From the cell containing the given text, extract its center point as (x, y) coordinate. 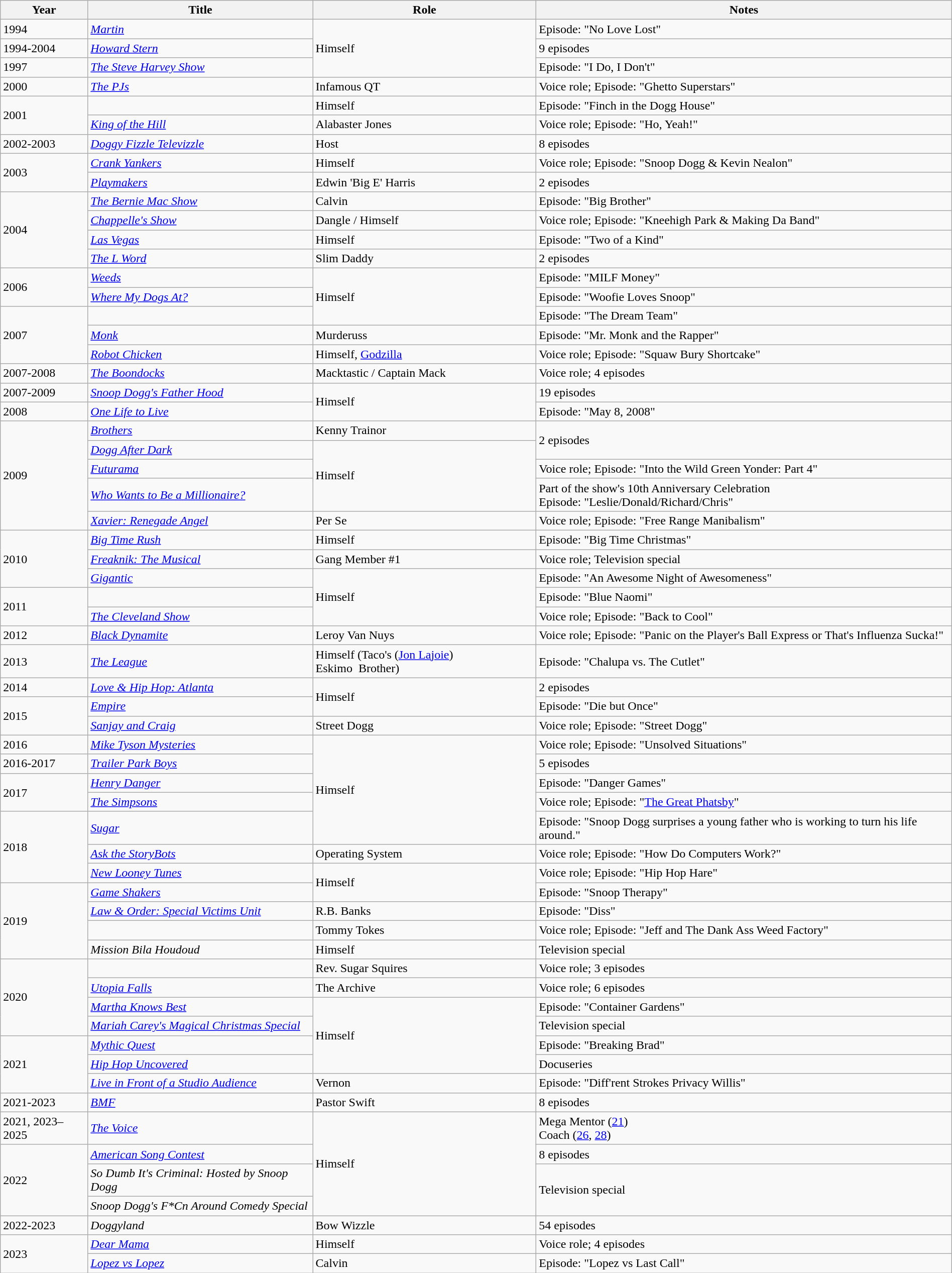
Infamous QT (425, 86)
Per Se (425, 520)
Mega Mentor (21)Coach (26, 28) (744, 1128)
Weeds (200, 278)
1994 (44, 29)
2020 (44, 997)
Big Time Rush (200, 540)
Host (425, 144)
Voice role; Episode: "Unsolved Situations" (744, 745)
Episode: "Finch in the Dogg House" (744, 105)
Sugar (200, 828)
Futurama (200, 469)
Episode: "Container Gardens" (744, 1007)
Chappelle's Show (200, 220)
Operating System (425, 854)
2000 (44, 86)
Voice role; Episode: "Free Range Manibalism" (744, 520)
2012 (44, 635)
Monk (200, 335)
Brothers (200, 431)
Game Shakers (200, 892)
Episode: "Danger Games" (744, 783)
54 episodes (744, 1225)
Ask the StoryBots (200, 854)
Voice role; Episode: "The Great Phatsby" (744, 802)
Bow Wizzle (425, 1225)
2023 (44, 1254)
Tommy Tokes (425, 930)
Trailer Park Boys (200, 764)
Xavier: Renegade Angel (200, 520)
2013 (44, 661)
Freaknik: The Musical (200, 559)
Voice role; Episode: "Hip Hop Hare" (744, 873)
The Archive (425, 988)
Part of the show's 10th Anniversary CelebrationEpisode: "Leslie/Donald/Richard/Chris" (744, 494)
Snoop Dogg's Father Hood (200, 392)
One Life to Live (200, 411)
Voice role; Episode: "How Do Computers Work?" (744, 854)
The PJs (200, 86)
Black Dynamite (200, 635)
Episode: "Two of a Kind" (744, 240)
Utopia Falls (200, 988)
Crank Yankers (200, 163)
Edwin 'Big E' Harris (425, 182)
Murderuss (425, 335)
2007-2009 (44, 392)
Henry Danger (200, 783)
Episode: "The Dream Team" (744, 316)
Episode: "Snoop Therapy" (744, 892)
Street Dogg (425, 725)
The Boondocks (200, 373)
Gigantic (200, 578)
Episode: "Diss" (744, 911)
Episode: "MILF Money" (744, 278)
5 episodes (744, 764)
Doggy Fizzle Televizzle (200, 144)
2008 (44, 411)
Martin (200, 29)
R.B. Banks (425, 911)
Leroy Van Nuys (425, 635)
Lopez vs Lopez (200, 1263)
2015 (44, 716)
2022-2023 (44, 1225)
Voice role; Episode: "Ghetto Superstars" (744, 86)
2022 (44, 1180)
Notes (744, 10)
Empire (200, 706)
New Looney Tunes (200, 873)
Mariah Carey's Magical Christmas Special (200, 1026)
King of the Hill (200, 125)
Mythic Quest (200, 1045)
Live in Front of a Studio Audience (200, 1083)
2021 (44, 1064)
Gang Member #1 (425, 559)
2003 (44, 172)
2001 (44, 115)
2004 (44, 230)
Las Vegas (200, 240)
Vernon (425, 1083)
Rev. Sugar Squires (425, 969)
2016-2017 (44, 764)
Kenny Trainor (425, 431)
2006 (44, 287)
Docuseries (744, 1064)
19 episodes (744, 392)
Dogg After Dark (200, 450)
Voice role; 6 episodes (744, 988)
Episode: "Mr. Monk and the Rapper" (744, 335)
The Voice (200, 1128)
2019 (44, 920)
BMF (200, 1102)
Macktastic / Captain Mack (425, 373)
Voice role; Episode: "Street Dogg" (744, 725)
Role (425, 10)
Robot Chicken (200, 354)
Episode: "Die but Once" (744, 706)
Episode: "No Love Lost" (744, 29)
Episode: "Chalupa vs. The Cutlet" (744, 661)
Voice role; Episode: "Panic on the Player's Ball Express or That's Influenza Sucka!" (744, 635)
So Dumb It's Criminal: Hosted by Snoop Dogg (200, 1180)
The League (200, 661)
Voice role; Episode: "Ho, Yeah!" (744, 125)
2009 (44, 475)
Mike Tyson Mysteries (200, 745)
Dear Mama (200, 1244)
Hip Hop Uncovered (200, 1064)
Playmakers (200, 182)
9 episodes (744, 48)
Voice role; Episode: "Squaw Bury Shortcake" (744, 354)
Episode: "Breaking Brad" (744, 1045)
2017 (44, 792)
Episode: "Blue Naomi" (744, 597)
2014 (44, 687)
Episode: "May 8, 2008" (744, 411)
Law & Order: Special Victims Unit (200, 911)
Title (200, 10)
Howard Stern (200, 48)
The L Word (200, 259)
Voice role; Episode: "Snoop Dogg & Kevin Nealon" (744, 163)
Martha Knows Best (200, 1007)
Episode: "Woofie Loves Snoop" (744, 297)
Episode: "Snoop Dogg surprises a young father who is working to turn his life around." (744, 828)
The Steve Harvey Show (200, 67)
The Bernie Mac Show (200, 201)
Himself (Taco's (Jon Lajoie) Eskimo Brother) (425, 661)
1994-2004 (44, 48)
2021, 2023–2025 (44, 1128)
Voice role; Episode: "Jeff and The Dank Ass Weed Factory" (744, 930)
Voice role; Episode: "Back to Cool" (744, 616)
2016 (44, 745)
Where My Dogs At? (200, 297)
The Cleveland Show (200, 616)
Dangle / Himself (425, 220)
2007 (44, 335)
Episode: "Diff'rent Strokes Privacy Willis" (744, 1083)
Year (44, 10)
2018 (44, 847)
Love & Hip Hop: Atlanta (200, 687)
American Song Contest (200, 1154)
2002-2003 (44, 144)
Alabaster Jones (425, 125)
Voice role; Episode: "Kneehigh Park & Making Da Band" (744, 220)
2007-2008 (44, 373)
Episode: "Big Brother" (744, 201)
Voice role; Television special (744, 559)
2010 (44, 559)
Doggyland (200, 1225)
Snoop Dogg's F*Cn Around Comedy Special (200, 1206)
Episode: "Big Time Christmas" (744, 540)
Sanjay and Craig (200, 725)
Episode: "An Awesome Night of Awesomeness" (744, 578)
Episode: "Lopez vs Last Call" (744, 1263)
The Simpsons (200, 802)
Himself, Godzilla (425, 354)
Slim Daddy (425, 259)
Who Wants to Be a Millionaire? (200, 494)
Pastor Swift (425, 1102)
1997 (44, 67)
Episode: "I Do, I Don't" (744, 67)
2011 (44, 607)
2021-2023 (44, 1102)
Mission Bila Houdoud (200, 949)
Voice role; 3 episodes (744, 969)
Voice role; Episode: "Into the Wild Green Yonder: Part 4" (744, 469)
